Capture the cell that displays the provided text and extract its [X, Y] central coordinate. 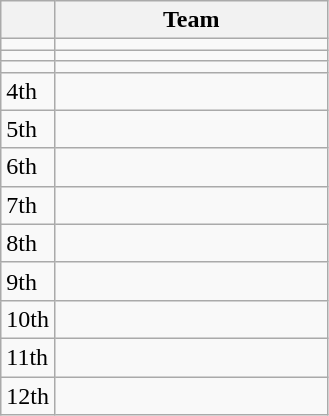
9th [28, 281]
5th [28, 129]
Team [191, 20]
12th [28, 395]
4th [28, 91]
11th [28, 357]
8th [28, 243]
6th [28, 167]
10th [28, 319]
7th [28, 205]
